Find where the given text appears and provide that cell's center as [X, Y] coordinate. 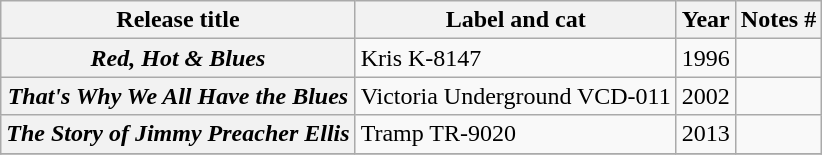
2002 [706, 96]
Notes # [778, 20]
The Story of Jimmy Preacher Ellis [178, 134]
Label and cat [516, 20]
Kris K-8147 [516, 58]
Release title [178, 20]
Victoria Underground VCD-011 [516, 96]
Tramp TR-9020 [516, 134]
2013 [706, 134]
That's Why We All Have the Blues [178, 96]
Red, Hot & Blues [178, 58]
1996 [706, 58]
Year [706, 20]
